Search for the cell housing the specified text and yield its (X, Y) center coordinate. 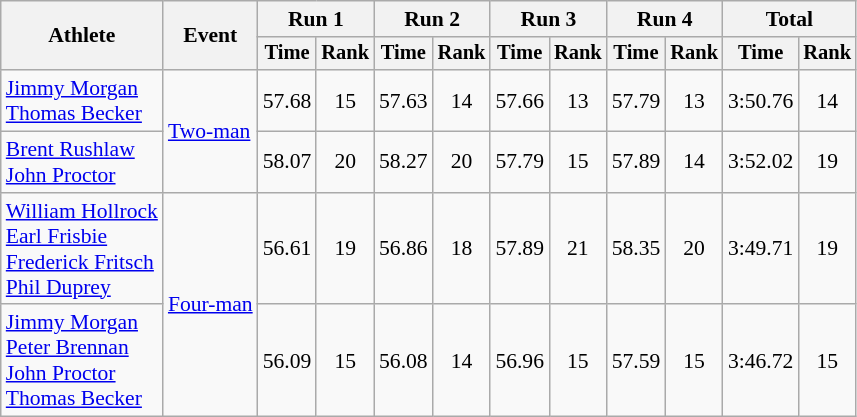
Two-man (210, 131)
57.68 (288, 100)
Total (790, 19)
56.61 (288, 249)
Four-man (210, 305)
Run 3 (548, 19)
Run 4 (665, 19)
58.35 (636, 249)
21 (578, 249)
56.96 (520, 361)
3:50.76 (760, 100)
57.66 (520, 100)
3:52.02 (760, 162)
Brent RushlawJohn Proctor (82, 162)
Jimmy MorganPeter BrennanJohn ProctorThomas Becker (82, 361)
57.63 (404, 100)
William HollrockEarl FrisbieFrederick FritschPhil Duprey (82, 249)
56.08 (404, 361)
56.86 (404, 249)
3:49.71 (760, 249)
Run 1 (316, 19)
58.27 (404, 162)
18 (462, 249)
Run 2 (432, 19)
Athlete (82, 36)
58.07 (288, 162)
Event (210, 36)
Jimmy MorganThomas Becker (82, 100)
57.59 (636, 361)
56.09 (288, 361)
3:46.72 (760, 361)
